Extract the [x, y] coordinate from the center of the cell holding the provided text.  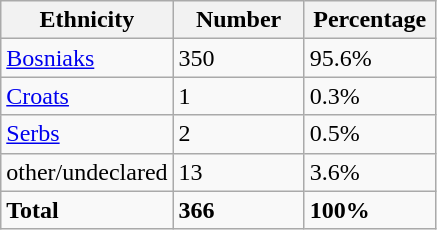
100% [370, 210]
Bosniaks [87, 58]
Serbs [87, 134]
0.3% [370, 96]
Total [87, 210]
Ethnicity [87, 20]
95.6% [370, 58]
2 [238, 134]
350 [238, 58]
Croats [87, 96]
Percentage [370, 20]
other/undeclared [87, 172]
0.5% [370, 134]
13 [238, 172]
3.6% [370, 172]
Number [238, 20]
1 [238, 96]
366 [238, 210]
